Capture the cell that displays the provided text and extract its [X, Y] central coordinate. 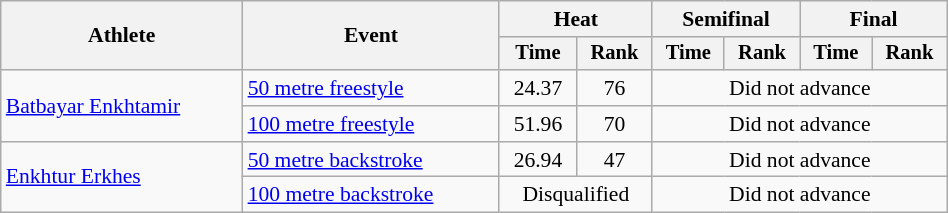
26.94 [538, 160]
Semifinal [726, 19]
50 metre freestyle [372, 88]
100 metre backstroke [372, 195]
Heat [576, 19]
Athlete [122, 36]
Batbayar Enkhtamir [122, 106]
Disqualified [576, 195]
100 metre freestyle [372, 124]
24.37 [538, 88]
70 [615, 124]
47 [615, 160]
Final [874, 19]
76 [615, 88]
Event [372, 36]
50 metre backstroke [372, 160]
51.96 [538, 124]
Enkhtur Erkhes [122, 178]
